Output the (x, y) coordinate of the center of the cell containing the given text.  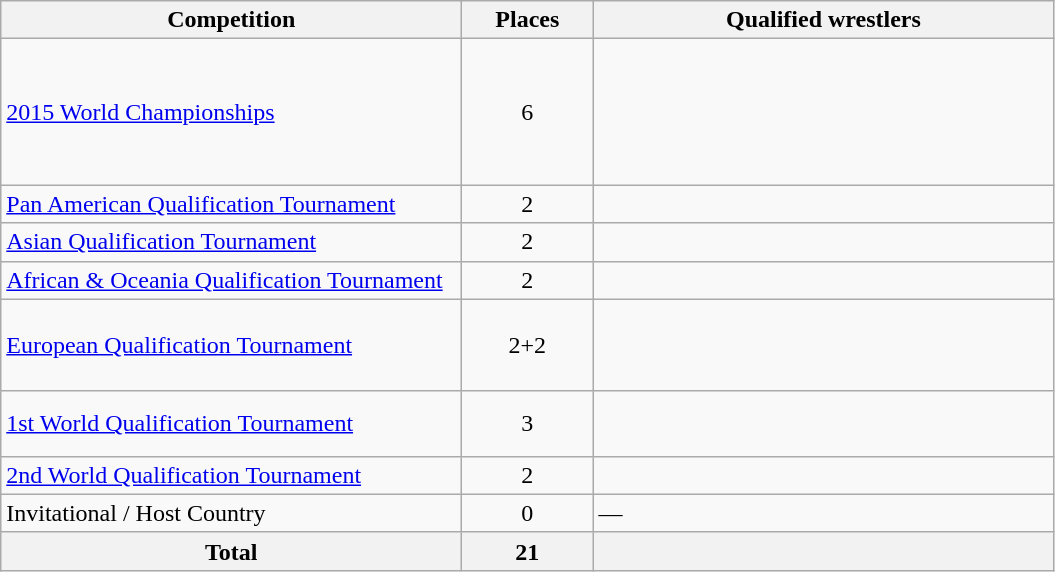
21 (528, 551)
0 (528, 513)
Asian Qualification Tournament (232, 242)
2nd World Qualification Tournament (232, 475)
Total (232, 551)
1st World Qualification Tournament (232, 424)
3 (528, 424)
— (824, 513)
2015 World Championships (232, 112)
Invitational / Host Country (232, 513)
African & Oceania Qualification Tournament (232, 280)
6 (528, 112)
Qualified wrestlers (824, 20)
European Qualification Tournament (232, 345)
2+2 (528, 345)
Competition (232, 20)
Pan American Qualification Tournament (232, 204)
Places (528, 20)
